Pinpoint the cell where the given text exists, returning its (X, Y) midpoint coordinate. 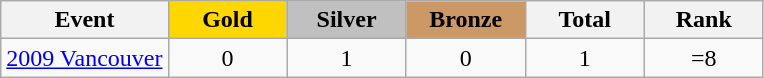
Total (584, 20)
=8 (704, 58)
2009 Vancouver (84, 58)
Rank (704, 20)
Gold (228, 20)
Bronze (466, 20)
Silver (346, 20)
Event (84, 20)
